Find where the given text appears and provide that cell's center as (X, Y) coordinate. 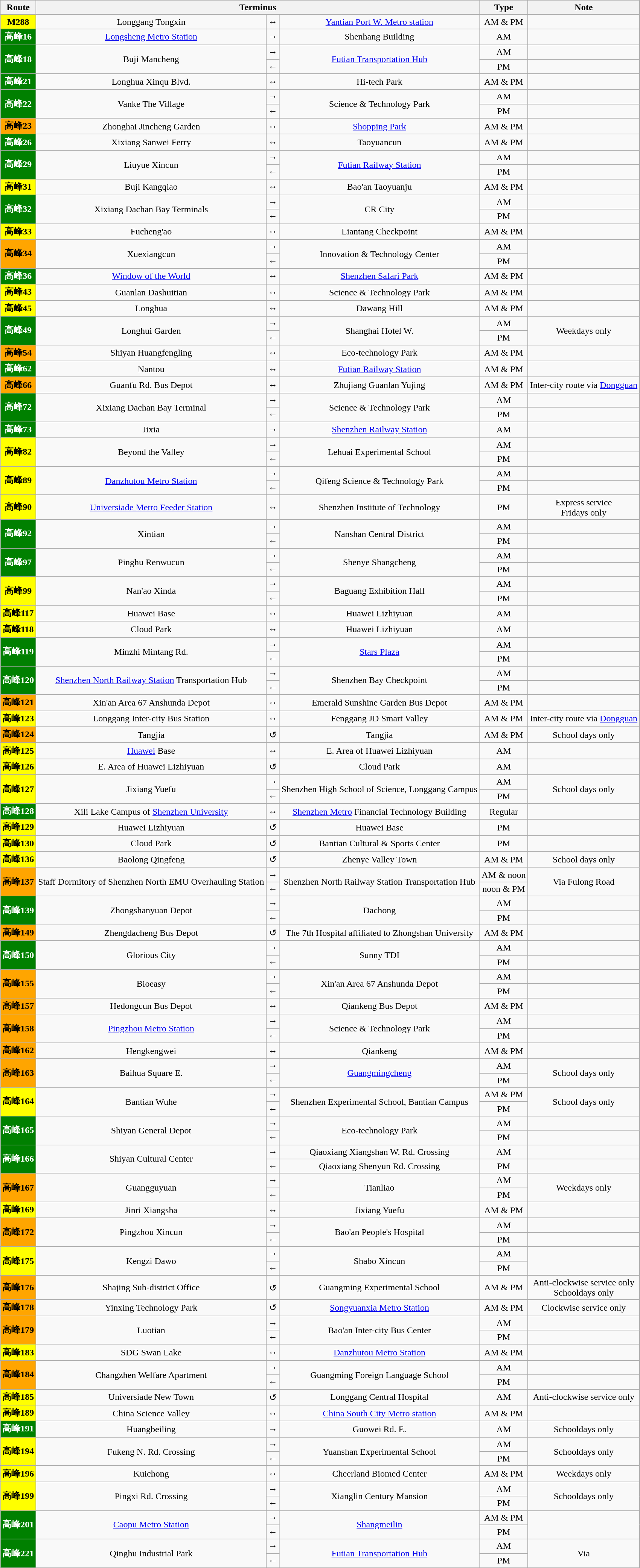
Shenye Shangcheng (379, 562)
高峰191 (18, 1429)
Guanlan Dashuitian (151, 292)
高峰155 (18, 984)
Sunny TDI (379, 955)
高峰166 (18, 1159)
Universiade Metro Feeder Station (151, 507)
高峰21 (18, 82)
Bao'an Taoyuanju (379, 187)
Shopping Park (379, 126)
Baolong Qingfeng (151, 859)
Guanfu Rd. Bus Depot (151, 385)
Qiankeng (379, 1051)
Zhonghai Jincheng Garden (151, 126)
Bantian Wuhe (151, 1102)
Changzhen Welfare Apartment (151, 1375)
高峰199 (18, 1496)
Kuichong (151, 1474)
高峰119 (18, 652)
Shenzhen High School of Science, Longgang Campus (379, 789)
高峰117 (18, 613)
Yuanshan Experimental School (379, 1451)
Guangmingcheng (379, 1073)
高峰157 (18, 1006)
Note (584, 8)
China South City Metro station (379, 1413)
M288 (18, 22)
Dachong (379, 910)
高峰126 (18, 767)
Anti-clockwise service only (584, 1398)
Hedongcun Bus Depot (151, 1006)
高峰72 (18, 407)
Via Fulong Road (584, 882)
Guangming Foreign Language School (379, 1375)
Innovation & Technology Center (379, 254)
高峰165 (18, 1130)
Qiaoxiang Shenyun Rd. Crossing (379, 1166)
高峰184 (18, 1375)
Type (504, 8)
Bao'an People's Hospital (379, 1232)
Xixiang Dachan Bay Terminals (151, 209)
Shenzhen Railway Station (379, 430)
高峰169 (18, 1210)
Terminus (258, 8)
高峰125 (18, 751)
The 7th Hospital affiliated to Zhongshan University (379, 933)
Pingxi Rd. Crossing (151, 1496)
Shanghai Hotel W. (379, 331)
Qiankeng Bus Depot (379, 1006)
Xuexiangcun (151, 254)
高峰139 (18, 910)
高峰163 (18, 1073)
Shenhang Building (379, 37)
高峰176 (18, 1288)
Clockwise service only (584, 1308)
China Science Valley (151, 1413)
Baihua Square E. (151, 1073)
高峰194 (18, 1451)
高峰99 (18, 591)
高峰172 (18, 1232)
Huangbeiling (151, 1429)
高峰118 (18, 629)
CR City (379, 209)
高峰158 (18, 1028)
Liuyue Xincun (151, 164)
Shiyan General Depot (151, 1130)
Qinghu Industrial Park (151, 1553)
Longgang Tongxin (151, 22)
高峰130 (18, 844)
Yinxing Technology Park (151, 1308)
Shiyan Cultural Center (151, 1159)
高峰82 (18, 452)
高峰26 (18, 142)
Shenzhen Safari Park (379, 276)
Tianliao (379, 1188)
Shenzhen Experimental School, Bantian Campus (379, 1102)
高峰97 (18, 562)
Guangming Experimental School (379, 1288)
Luotian (151, 1330)
高峰32 (18, 209)
Nan'ao Xinda (151, 591)
Buji Kangqiao (151, 187)
高峰43 (18, 292)
Longsheng Metro Station (151, 37)
Longhui Garden (151, 331)
高峰178 (18, 1308)
Guangguyuan (151, 1188)
Shenzhen Institute of Technology (379, 507)
Qiaoxiang Xiangshan W. Rd. Crossing (379, 1152)
Bao'an Inter-city Bus Center (379, 1330)
Zhongshanyuan Depot (151, 910)
高峰189 (18, 1413)
高峰54 (18, 353)
高峰179 (18, 1330)
高峰33 (18, 232)
Taoyuancun (379, 142)
高峰136 (18, 859)
AM & noon (504, 874)
高峰201 (18, 1525)
Shiyan Huangfengling (151, 353)
Liantang Checkpoint (379, 232)
Route (18, 8)
Glorious City (151, 955)
Shenzhen Bay Checkpoint (379, 680)
Shenzhen Metro Financial Technology Building (379, 811)
Longgang Inter-city Bus Station (151, 719)
高峰16 (18, 37)
Bioeasy (151, 984)
Xintian (151, 534)
Nantou (151, 369)
Hi-tech Park (379, 82)
Hengkengwei (151, 1051)
Regular (504, 811)
Universiade New Town (151, 1398)
SDG Swan Lake (151, 1352)
Staff Dormitory of Shenzhen North EMU Overhauling Station (151, 882)
高峰175 (18, 1261)
高峰18 (18, 59)
Longhua Xinqu Blvd. (151, 82)
Xixiang Sanwei Ferry (151, 142)
Longhua (151, 309)
Emerald Sunshine Garden Bus Depot (379, 703)
Beyond the Valley (151, 452)
Qifeng Science & Technology Park (379, 481)
Window of the World (151, 276)
Dawang Hill (379, 309)
高峰34 (18, 254)
Jixia (151, 430)
高峰127 (18, 789)
Shangmeilin (379, 1525)
高峰90 (18, 507)
Pingzhou Metro Station (151, 1028)
Minzhi Mintang Rd. (151, 652)
Nanshan Central District (379, 534)
Shajing Sub-district Office (151, 1288)
高峰221 (18, 1553)
高峰23 (18, 126)
Xixiang Dachan Bay Terminal (151, 407)
高峰162 (18, 1051)
Pingzhou Xincun (151, 1232)
Caopu Metro Station (151, 1525)
Zhujiang Guanlan Yujing (379, 385)
高峰49 (18, 331)
Guowei Rd. E. (379, 1429)
Anti-clockwise service onlySchooldays only (584, 1288)
高峰185 (18, 1398)
Zhenye Valley Town (379, 859)
Stars Plaza (379, 652)
Jinri Xiangsha (151, 1210)
Zhengdacheng Bus Depot (151, 933)
高峰73 (18, 430)
Songyuanxia Metro Station (379, 1308)
高峰149 (18, 933)
Via (584, 1553)
Express serviceFridays only (584, 507)
高峰196 (18, 1474)
高峰121 (18, 703)
高峰137 (18, 882)
Shabo Xincun (379, 1261)
高峰123 (18, 719)
Bantian Cultural & Sports Center (379, 844)
高峰29 (18, 164)
高峰92 (18, 534)
Vanke The Village (151, 104)
Yantian Port W. Metro station (379, 22)
Fenggang JD Smart Valley (379, 719)
Xili Lake Campus of Shenzhen University (151, 811)
Longgang Central Hospital (379, 1398)
Fucheng'ao (151, 232)
高峰129 (18, 828)
Cheerland Biomed Center (379, 1474)
Buji Mancheng (151, 59)
高峰164 (18, 1102)
Fukeng N. Rd. Crossing (151, 1451)
高峰167 (18, 1188)
noon & PM (504, 889)
Xianglin Century Mansion (379, 1496)
高峰128 (18, 811)
高峰22 (18, 104)
高峰124 (18, 735)
Pinghu Renwucun (151, 562)
高峰183 (18, 1352)
高峰150 (18, 955)
高峰89 (18, 481)
高峰45 (18, 309)
高峰36 (18, 276)
Kengzi Dawo (151, 1261)
高峰66 (18, 385)
高峰31 (18, 187)
高峰62 (18, 369)
高峰120 (18, 680)
Lehuai Experimental School (379, 452)
Baguang Exhibition Hall (379, 591)
